Pinpoint the cell where the given text exists, returning its [X, Y] midpoint coordinate. 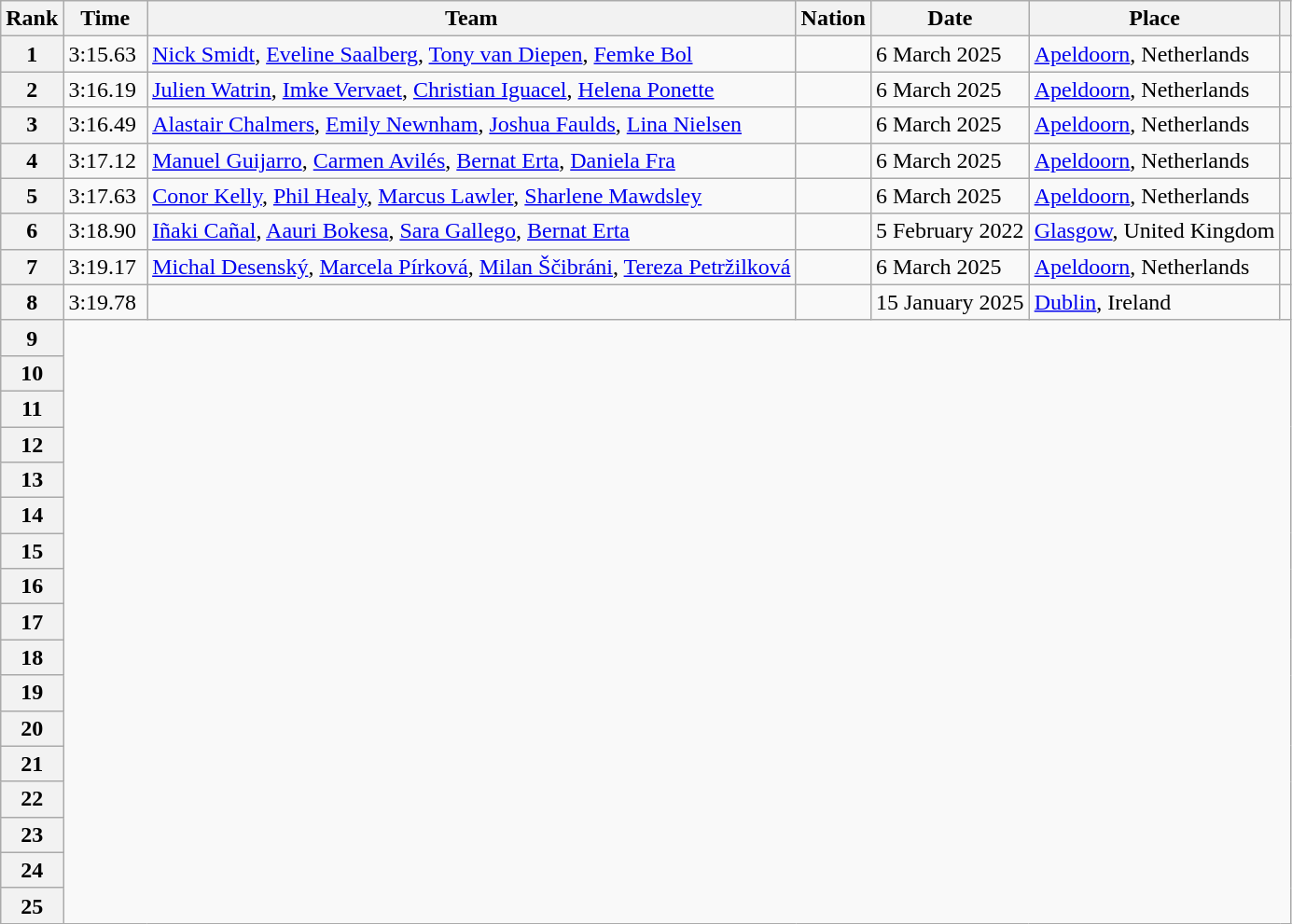
3:16.19 [105, 90]
3:19.17 [105, 267]
Time [105, 19]
21 [32, 764]
Team [472, 19]
13 [32, 480]
15 January 2025 [950, 302]
10 [32, 373]
8 [32, 302]
Alastair Chalmers, Emily Newnham, Joshua Faulds, Lina Nielsen [472, 125]
7 [32, 267]
15 [32, 551]
3:19.78 [105, 302]
Conor Kelly, Phil Healy, Marcus Lawler, Sharlene Mawdsley [472, 196]
Michal Desenský, Marcela Pírková, Milan Ščibráni, Tereza Petržilková [472, 267]
24 [32, 870]
23 [32, 834]
5 February 2022 [950, 231]
Place [1155, 19]
5 [32, 196]
20 [32, 728]
Nation [833, 19]
17 [32, 622]
18 [32, 657]
19 [32, 693]
Manuel Guijarro, Carmen Avilés, Bernat Erta, Daniela Fra [472, 160]
1 [32, 54]
4 [32, 160]
Glasgow, United Kingdom [1155, 231]
9 [32, 338]
6 [32, 231]
Date [950, 19]
12 [32, 445]
Nick Smidt, Eveline Saalberg, Tony van Diepen, Femke Bol [472, 54]
16 [32, 586]
3 [32, 125]
25 [32, 905]
3:15.63 [105, 54]
3:18.90 [105, 231]
11 [32, 408]
Iñaki Cañal, Aauri Bokesa, Sara Gallego, Bernat Erta [472, 231]
22 [32, 799]
14 [32, 516]
Rank [32, 19]
3:16.49 [105, 125]
Julien Watrin, Imke Vervaet, Christian Iguacel, Helena Ponette [472, 90]
3:17.63 [105, 196]
3:17.12 [105, 160]
2 [32, 90]
Dublin, Ireland [1155, 302]
